Search for the cell housing the specified text and yield its [X, Y] center coordinate. 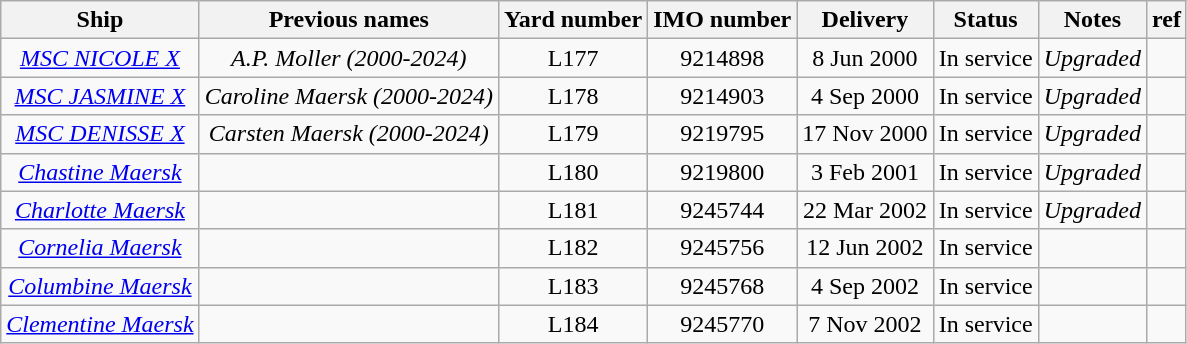
9219800 [722, 172]
MSC NICOLE X [100, 58]
A.P. Moller (2000-2024) [348, 58]
9214898 [722, 58]
9219795 [722, 134]
22 Mar 2002 [865, 210]
9245744 [722, 210]
Cornelia Maersk [100, 248]
L177 [574, 58]
Columbine Maersk [100, 286]
ref [1167, 20]
4 Sep 2000 [865, 96]
Carsten Maersk (2000-2024) [348, 134]
4 Sep 2002 [865, 286]
L180 [574, 172]
Chastine Maersk [100, 172]
Previous names [348, 20]
Charlotte Maersk [100, 210]
L179 [574, 134]
3 Feb 2001 [865, 172]
9245770 [722, 324]
17 Nov 2000 [865, 134]
8 Jun 2000 [865, 58]
IMO number [722, 20]
L184 [574, 324]
Yard number [574, 20]
Notes [1092, 20]
Caroline Maersk (2000-2024) [348, 96]
Ship [100, 20]
L182 [574, 248]
MSC JASMINE X [100, 96]
12 Jun 2002 [865, 248]
Delivery [865, 20]
Status [986, 20]
7 Nov 2002 [865, 324]
L183 [574, 286]
MSC DENISSE X [100, 134]
L178 [574, 96]
L181 [574, 210]
9245768 [722, 286]
9245756 [722, 248]
Clementine Maersk [100, 324]
9214903 [722, 96]
